Return the [X, Y] coordinate for the center point of the cell that contains the specified text.  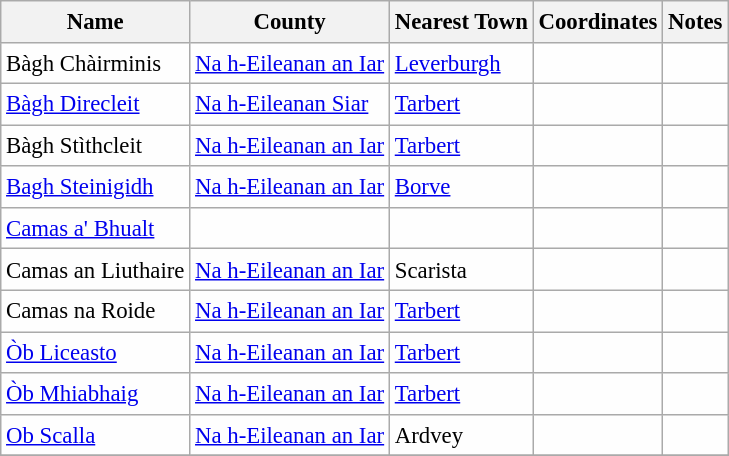
Camas an Liuthaire [96, 270]
Na h-Eileanan Siar [290, 104]
Notes [696, 22]
Òb Mhiabhaig [96, 394]
Ardvey [461, 436]
County [290, 22]
Camas a' Bhualt [96, 228]
Leverburgh [461, 62]
Bagh Steinigidh [96, 186]
Nearest Town [461, 22]
Òb Liceasto [96, 352]
Ob Scalla [96, 436]
Borve [461, 186]
Name [96, 22]
Scarista [461, 270]
Bàgh Direcleit [96, 104]
Bàgh Stìthcleit [96, 146]
Coordinates [598, 22]
Bàgh Chàirminis [96, 62]
Camas na Roide [96, 312]
